Extract the (x, y) coordinate from the center of the cell holding the provided text.  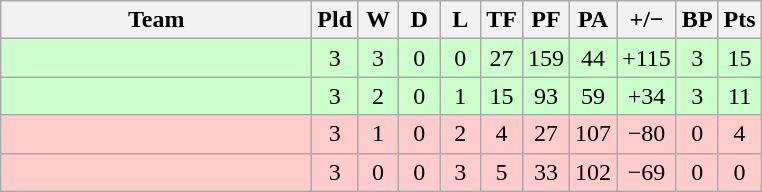
−69 (647, 172)
BP (697, 20)
Pld (335, 20)
+/− (647, 20)
33 (546, 172)
102 (594, 172)
Team (156, 20)
107 (594, 134)
11 (740, 96)
93 (546, 96)
W (378, 20)
Pts (740, 20)
+115 (647, 58)
59 (594, 96)
−80 (647, 134)
44 (594, 58)
PF (546, 20)
TF (502, 20)
L (460, 20)
5 (502, 172)
159 (546, 58)
+34 (647, 96)
PA (594, 20)
D (420, 20)
